Provide the (X, Y) coordinate of the cell's center where the given text is located.  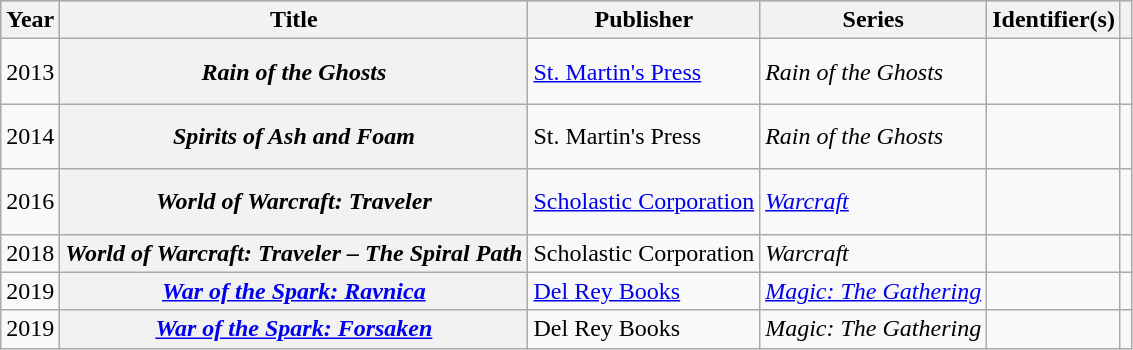
Year (30, 20)
Series (874, 20)
2018 (30, 253)
Publisher (644, 20)
2016 (30, 202)
World of Warcraft: Traveler (294, 202)
War of the Spark: Forsaken (294, 329)
2013 (30, 72)
Title (294, 20)
World of Warcraft: Traveler – The Spiral Path (294, 253)
2014 (30, 136)
Spirits of Ash and Foam (294, 136)
War of the Spark: Ravnica (294, 291)
Identifier(s) (1054, 20)
